Pinpoint the cell where the given text exists, returning its [x, y] midpoint coordinate. 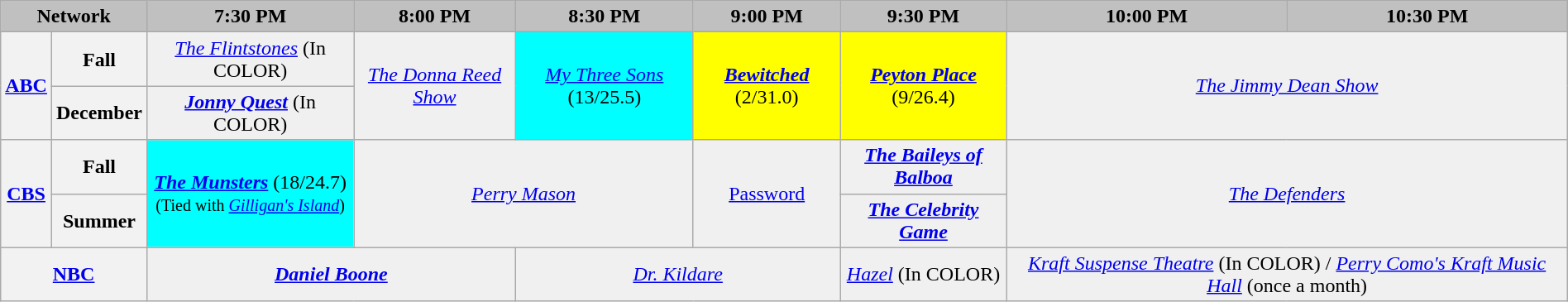
Daniel Boone [331, 275]
The Jimmy Dean Show [1287, 86]
Jonny Quest (In COLOR) [250, 113]
Hazel (In COLOR) [923, 275]
9:00 PM [767, 17]
Bewitched (2/31.0) [767, 86]
The Munsters (18/24.7)(Tied with Gilligan's Island) [250, 194]
The Baileys of Balboa [923, 167]
The Donna Reed Show [435, 86]
Dr. Kildare [678, 275]
Perry Mason [524, 194]
Kraft Suspense Theatre (In COLOR) / Perry Como's Kraft Music Hall (once a month) [1287, 275]
Password [767, 194]
10:30 PM [1427, 17]
CBS [26, 194]
10:00 PM [1146, 17]
8:00 PM [435, 17]
Summer [99, 220]
NBC [74, 275]
December [99, 113]
ABC [26, 86]
The Defenders [1287, 194]
8:30 PM [604, 17]
The Flintstones (In COLOR) [250, 60]
9:30 PM [923, 17]
Peyton Place (9/26.4) [923, 86]
My Three Sons (13/25.5) [604, 86]
Network [74, 17]
7:30 PM [250, 17]
The Celebrity Game [923, 220]
